Identify which cell holds the provided text, then report its (X, Y) central coordinate. 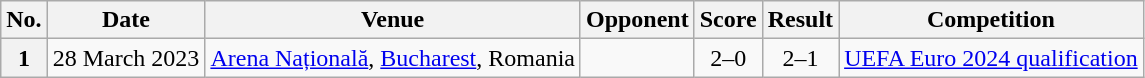
2–1 (800, 58)
Competition (992, 20)
Result (800, 20)
Opponent (637, 20)
2–0 (728, 58)
28 March 2023 (126, 58)
No. (24, 20)
Arena Națională, Bucharest, Romania (393, 58)
1 (24, 58)
Score (728, 20)
Venue (393, 20)
UEFA Euro 2024 qualification (992, 58)
Date (126, 20)
